Determine the [X, Y] coordinate at the center of the cell enclosing the given text.  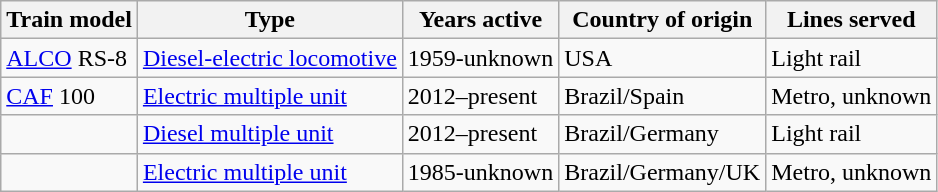
1985-unknown [480, 172]
Brazil/Spain [662, 96]
CAF 100 [70, 96]
Brazil/Germany/UK [662, 172]
1959-unknown [480, 58]
Brazil/Germany [662, 134]
USA [662, 58]
ALCO RS-8 [70, 58]
Diesel multiple unit [270, 134]
Years active [480, 20]
Country of origin [662, 20]
Lines served [852, 20]
Train model [70, 20]
Diesel-electric locomotive [270, 58]
Type [270, 20]
